Scan for the cell matching the given text and deliver its [X, Y] coordinate at center. 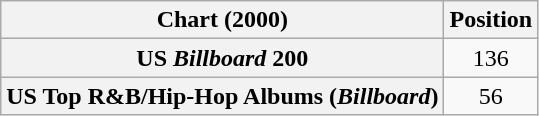
US Top R&B/Hip-Hop Albums (Billboard) [222, 96]
Chart (2000) [222, 20]
136 [491, 58]
US Billboard 200 [222, 58]
Position [491, 20]
56 [491, 96]
